Search for the cell housing the specified text and yield its [X, Y] center coordinate. 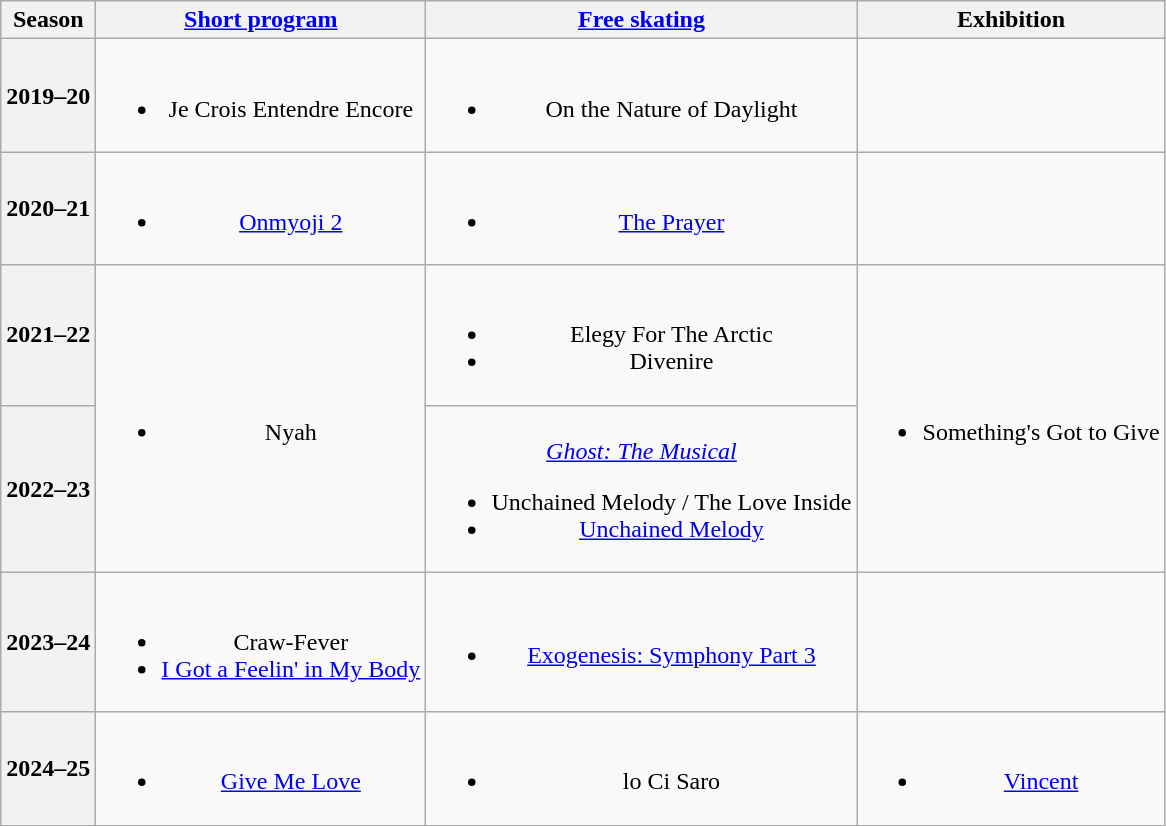
Craw-FeverI Got a Feelin' in My Body [261, 642]
2022–23 [48, 488]
Je Crois Entendre Encore [261, 96]
Nyah [261, 418]
2019–20 [48, 96]
Vincent [1011, 768]
2021–22 [48, 335]
Free skating [642, 20]
Onmyoji 2 [261, 208]
Ghost: The MusicalUnchained Melody / The Love Inside Unchained Melody [642, 488]
Something's Got to Give [1011, 418]
Season [48, 20]
2024–25 [48, 768]
The Prayer [642, 208]
Give Me Love [261, 768]
lo Ci Saro [642, 768]
Exhibition [1011, 20]
Short program [261, 20]
Exogenesis: Symphony Part 3 [642, 642]
On the Nature of Daylight [642, 96]
Elegy For The ArcticDivenire [642, 335]
2020–21 [48, 208]
2023–24 [48, 642]
